Return [X, Y] of the center of cell containing provided text 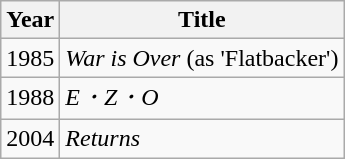
E・Z・O [202, 98]
Returns [202, 138]
2004 [30, 138]
1988 [30, 98]
War is Over (as 'Flatbacker') [202, 58]
Title [202, 20]
1985 [30, 58]
Year [30, 20]
